Locate the cell with the specified text and output its (X, Y) center coordinate. 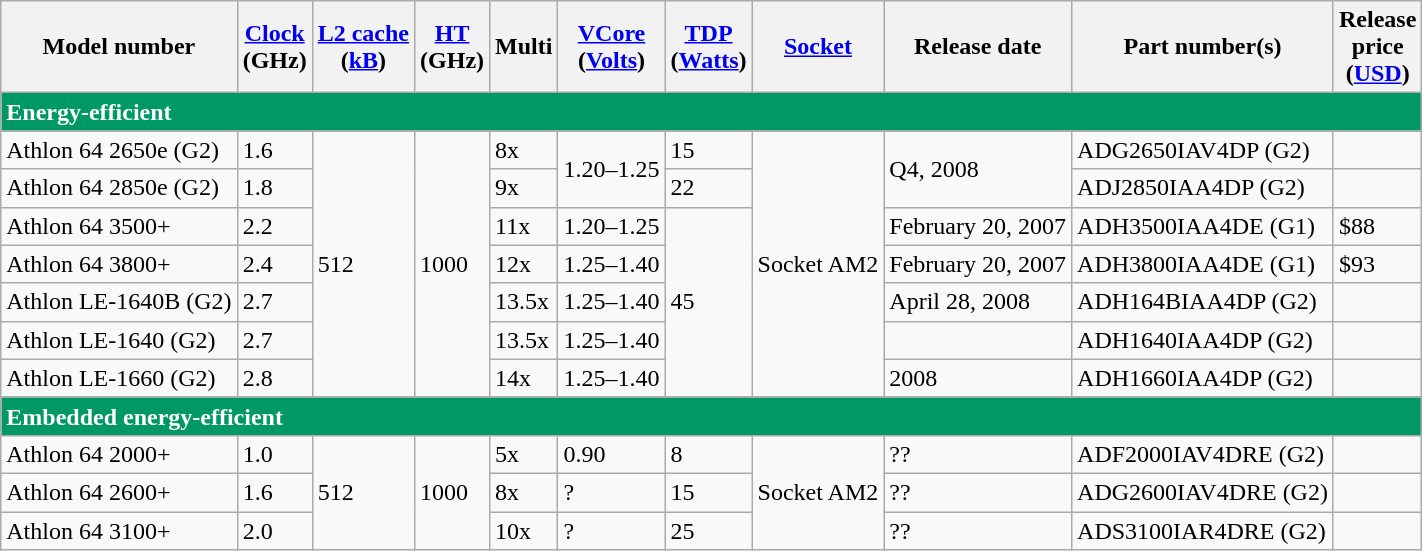
ADH164BIAA4DP (G2) (1203, 302)
ADG2600IAV4DRE (G2) (1203, 492)
ADJ2850IAA4DP (G2) (1203, 188)
10x (524, 531)
$93 (1377, 264)
2.8 (274, 378)
2008 (978, 378)
11x (524, 226)
2.2 (274, 226)
2.0 (274, 531)
Model number (119, 47)
5x (524, 454)
ADH3500IAA4DE (G1) (1203, 226)
ADH3800IAA4DE (G1) (1203, 264)
$88 (1377, 226)
22 (708, 188)
12x (524, 264)
Release date (978, 47)
ADF2000IAV4DRE (G2) (1203, 454)
Releaseprice(USD) (1377, 47)
Embedded energy-efficient (712, 416)
ADH1660IAA4DP (G2) (1203, 378)
Athlon 64 2650e (G2) (119, 150)
2.4 (274, 264)
April 28, 2008 (978, 302)
14x (524, 378)
Part number(s) (1203, 47)
Athlon LE-1660 (G2) (119, 378)
Athlon 64 3100+ (119, 531)
Athlon 64 3800+ (119, 264)
ADS3100IAR4DRE (G2) (1203, 531)
Energy-efficient (712, 112)
HT(GHz) (452, 47)
1.0 (274, 454)
Multi (524, 47)
Athlon 64 2600+ (119, 492)
L2 cache(kB) (363, 47)
Socket (818, 47)
Athlon 64 3500+ (119, 226)
TDP(Watts) (708, 47)
0.90 (612, 454)
Q4, 2008 (978, 169)
Clock(GHz) (274, 47)
VCore(Volts) (612, 47)
25 (708, 531)
8 (708, 454)
ADH1640IAA4DP (G2) (1203, 340)
Athlon 64 2000+ (119, 454)
1.8 (274, 188)
9x (524, 188)
ADG2650IAV4DP (G2) (1203, 150)
Athlon 64 2850e (G2) (119, 188)
Athlon LE-1640B (G2) (119, 302)
Athlon LE-1640 (G2) (119, 340)
45 (708, 302)
